For the text-containing cell, return its midpoint in (X, Y) coordinate format. 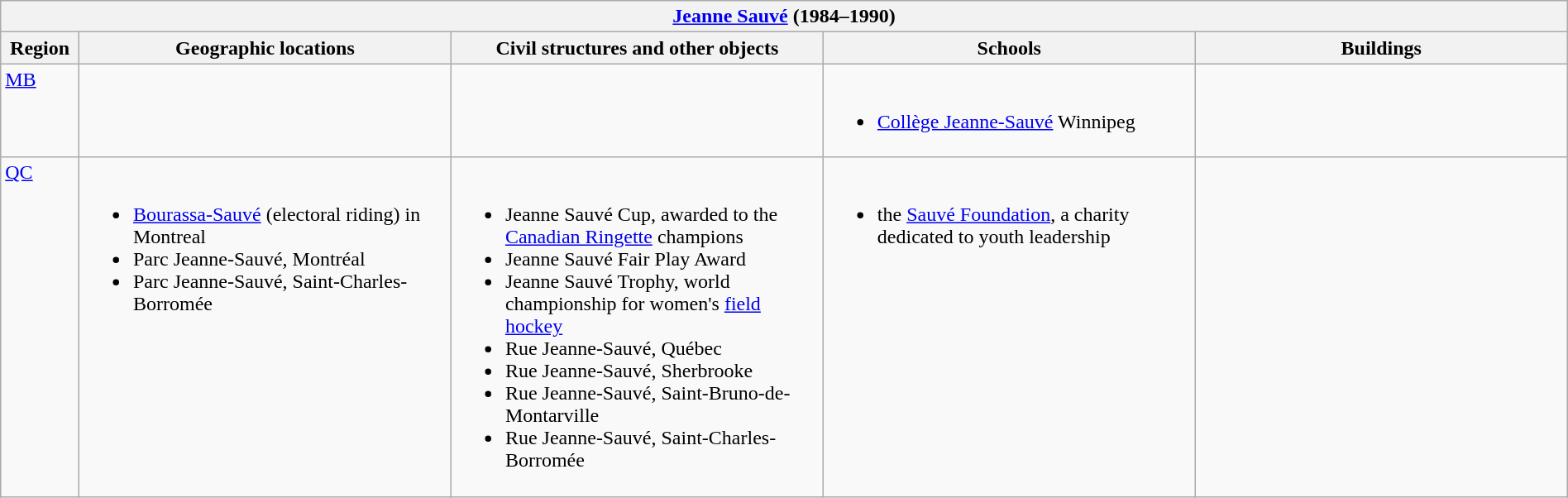
MB (40, 111)
Bourassa-Sauvé (electoral riding) in MontrealParc Jeanne-Sauvé, MontréalParc Jeanne-Sauvé, Saint-Charles-Borromée (265, 327)
Collège Jeanne-Sauvé Winnipeg (1009, 111)
Jeanne Sauvé (1984–1990) (784, 17)
Schools (1009, 48)
QC (40, 327)
Geographic locations (265, 48)
the Sauvé Foundation, a charity dedicated to youth leadership (1009, 327)
Buildings (1381, 48)
Civil structures and other objects (637, 48)
Region (40, 48)
